Scan for the cell matching the given text and deliver its [x, y] coordinate at center. 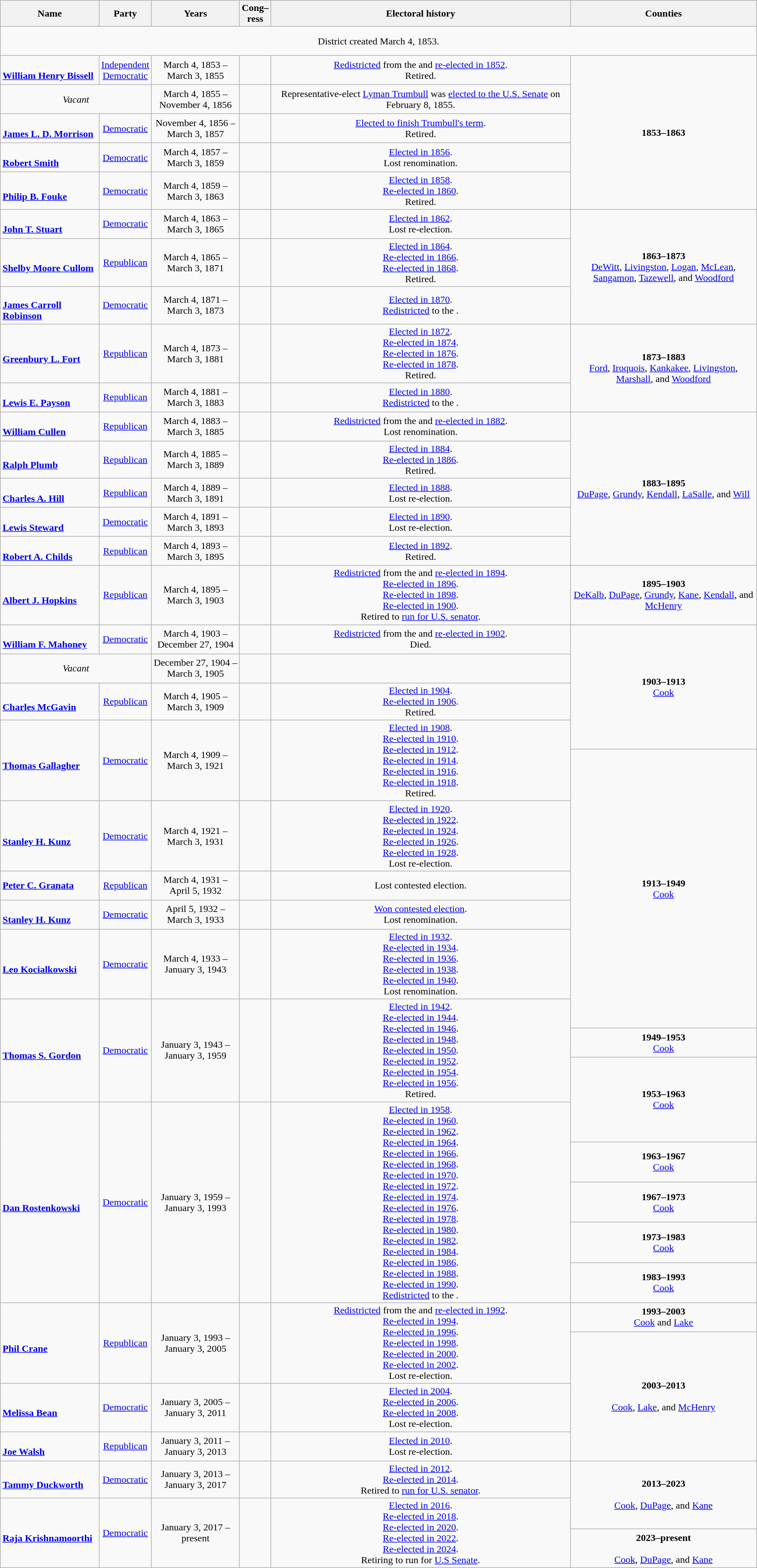
William Cullen [50, 426]
1895–1903DeKalb, DuPage, Grundy, Kane, Kendall, and McHenry [663, 595]
March 4, 1871 –March 3, 1873 [196, 305]
March 4, 1881 –March 3, 1883 [196, 397]
April 5, 1932 –March 3, 1933 [196, 914]
December 27, 1904 –March 3, 1905 [196, 668]
March 4, 1921 –March 3, 1931 [196, 836]
March 4, 1859 –March 3, 1863 [196, 191]
Lost contested election. [421, 885]
Party [125, 14]
Melissa Bean [50, 1408]
James Carroll Robinson [50, 305]
District created March 4, 1853. [378, 41]
1983–1993Cook [663, 1282]
Elected in 1884.Re-elected in 1886.Retired. [421, 460]
March 4, 1865 –March 3, 1871 [196, 263]
1913–1949Cook [663, 888]
Elected in 1870.Redistricted to the . [421, 305]
1967–1973Cook [663, 1202]
Joe Walsh [50, 1446]
January 3, 2011 –January 3, 2013 [196, 1446]
March 4, 1909 –March 3, 1921 [196, 760]
Elected in 1888.Lost re-election. [421, 493]
1903–1913Cook [663, 687]
Peter C. Granata [50, 885]
Redistricted from the and re-elected in 1902.Died. [421, 639]
Redistricted from the and re-elected in 1852.Retired. [421, 70]
William Henry Bissell [50, 70]
Albert J. Hopkins [50, 595]
March 4, 1931 –April 5, 1932 [196, 885]
Elected in 1890.Lost re-election. [421, 522]
March 4, 1857 –March 3, 1859 [196, 158]
IndependentDemocratic [125, 70]
January 3, 1993 –January 3, 2005 [196, 1343]
Redistricted from the and re-elected in 1894.Re-elected in 1896.Re-elected in 1898.Re-elected in 1900.Retired to run for U.S. senator. [421, 595]
Elected in 2012.Re-elected in 2014.Retired to run for U.S. senator. [421, 1479]
March 4, 1889 –March 3, 1891 [196, 493]
March 4, 1905 –March 3, 1909 [196, 701]
Phil Crane [50, 1343]
January 3, 2017 –present [196, 1533]
Greenbury L. Fort [50, 353]
Raja Krishnamoorthi [50, 1533]
March 4, 1933 –January 3, 1943 [196, 964]
Tammy Duckworth [50, 1479]
Ralph Plumb [50, 460]
January 3, 2013 –January 3, 2017 [196, 1479]
1993–2003Cook and Lake [663, 1317]
Lewis Steward [50, 522]
James L. D. Morrison [50, 129]
William F. Mahoney [50, 639]
1963–1967Cook [663, 1162]
Elected in 2016.Re-elected in 2018.Re-elected in 2020.Re-elected in 2022.Re-elected in 2024.Retiring to run for U.S Senate. [421, 1533]
Elected in 1880.Redistricted to the . [421, 397]
Robert Smith [50, 158]
March 4, 1883 –March 3, 1885 [196, 426]
Thomas Gallagher [50, 760]
Elected to finish Trumbull's term.Retired. [421, 129]
1853–1863 [663, 133]
Elected in 1908.Re-elected in 1910.Re-elected in 1912.Re-elected in 1914.Re-elected in 1916.Re-elected in 1918.Retired. [421, 760]
Charles A. Hill [50, 493]
Elected in 1932.Re-elected in 1934.Re-elected in 1936.Re-elected in 1938.Re-elected in 1940.Lost renomination. [421, 964]
Years [196, 14]
Elected in 1920.Re-elected in 1922.Re-elected in 1924.Re-elected in 1926.Re-elected in 1928.Lost re-election. [421, 836]
2013–2023Cook, DuPage, and Kane [663, 1495]
March 4, 1895 –March 3, 1903 [196, 595]
Elected in 1872.Re-elected in 1874.Re-elected in 1876.Re-elected in 1878.Retired. [421, 353]
Shelby Moore Cullom [50, 263]
2003–2013Cook, Lake, and McHenry [663, 1396]
1883–1895DuPage, Grundy, Kendall, LaSalle, and Will [663, 489]
1953–1963Cook [663, 1099]
2023–presentCook, DuPage, and Kane [663, 1548]
March 4, 1903 –December 27, 1904 [196, 639]
January 3, 1959 –January 3, 1993 [196, 1202]
Elected in 1892.Retired. [421, 551]
January 3, 1943 –January 3, 1959 [196, 1050]
Name [50, 14]
Charles McGavin [50, 701]
Cong–ress [255, 14]
1949–1953Cook [663, 1043]
Representative-elect Lyman Trumbull was elected to the U.S. Senate on February 8, 1855. [421, 99]
March 4, 1885 –March 3, 1889 [196, 460]
1873–1883Ford, Iroquois, Kankakee, Livingston, Marshall, and Woodford [663, 368]
March 4, 1855 –November 4, 1856 [196, 99]
Won contested election.Lost renomination. [421, 914]
January 3, 2005 –January 3, 2011 [196, 1408]
Electoral history [421, 14]
John T. Stuart [50, 224]
Counties [663, 14]
March 4, 1853 –March 3, 1855 [196, 70]
March 4, 1873 –March 3, 1881 [196, 353]
March 4, 1891 –March 3, 1893 [196, 522]
1863–1873DeWitt, Livingston, Logan, McLean, Sangamon, Tazewell, and Woodford [663, 267]
Dan Rostenkowski [50, 1202]
Philip B. Fouke [50, 191]
Redistricted from the and re-elected in 1882.Lost renomination. [421, 426]
1973–1983Cook [663, 1243]
Thomas S. Gordon [50, 1050]
Elected in 1856.Lost renomination. [421, 158]
Elected in 2004.Re-elected in 2006.Re-elected in 2008.Lost re-election. [421, 1408]
March 4, 1863 –March 3, 1865 [196, 224]
Elected in 1858.Re-elected in 1860.Retired. [421, 191]
Lewis E. Payson [50, 397]
Elected in 1862.Lost re-election. [421, 224]
Elected in 2010.Lost re-election. [421, 1446]
November 4, 1856 –March 3, 1857 [196, 129]
Robert A. Childs [50, 551]
Leo Kocialkowski [50, 964]
March 4, 1893 –March 3, 1895 [196, 551]
Elected in 1864.Re-elected in 1866.Re-elected in 1868.Retired. [421, 263]
Elected in 1904.Re-elected in 1906.Retired. [421, 701]
